Find where the given text appears and provide that cell's center as [X, Y] coordinate. 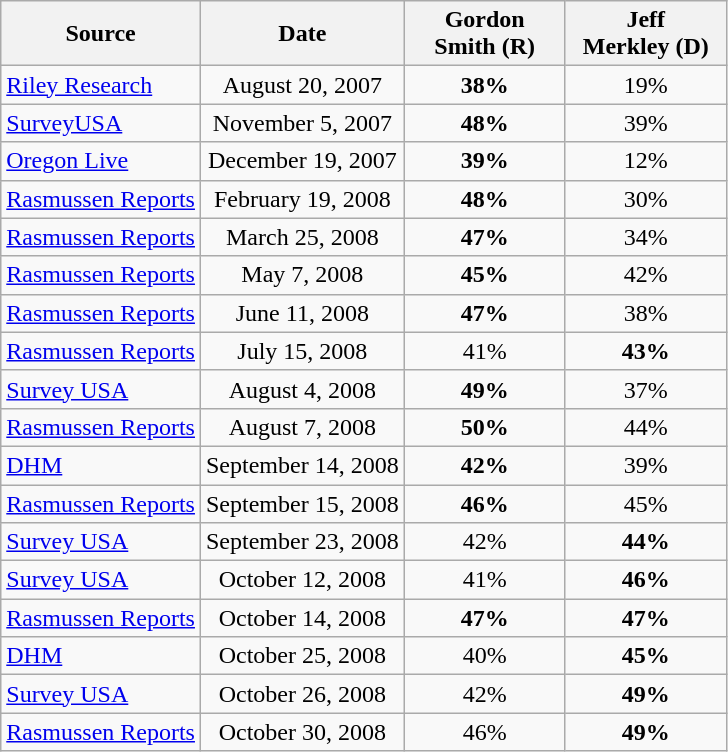
JeffMerkley (D) [646, 34]
40% [484, 656]
GordonSmith (R) [484, 34]
November 5, 2007 [302, 123]
50% [484, 427]
October 14, 2008 [302, 618]
October 12, 2008 [302, 580]
August 20, 2007 [302, 85]
Riley Research [101, 85]
October 26, 2008 [302, 694]
June 11, 2008 [302, 313]
September 14, 2008 [302, 465]
October 30, 2008 [302, 732]
August 4, 2008 [302, 389]
37% [646, 389]
September 15, 2008 [302, 503]
Date [302, 34]
July 15, 2008 [302, 351]
19% [646, 85]
SurveyUSA [101, 123]
34% [646, 237]
February 19, 2008 [302, 199]
March 25, 2008 [302, 237]
May 7, 2008 [302, 275]
September 23, 2008 [302, 542]
August 7, 2008 [302, 427]
Oregon Live [101, 161]
43% [646, 351]
Source [101, 34]
12% [646, 161]
30% [646, 199]
October 25, 2008 [302, 656]
December 19, 2007 [302, 161]
